Provide the (x, y) coordinate of the cell's center where the given text is located.  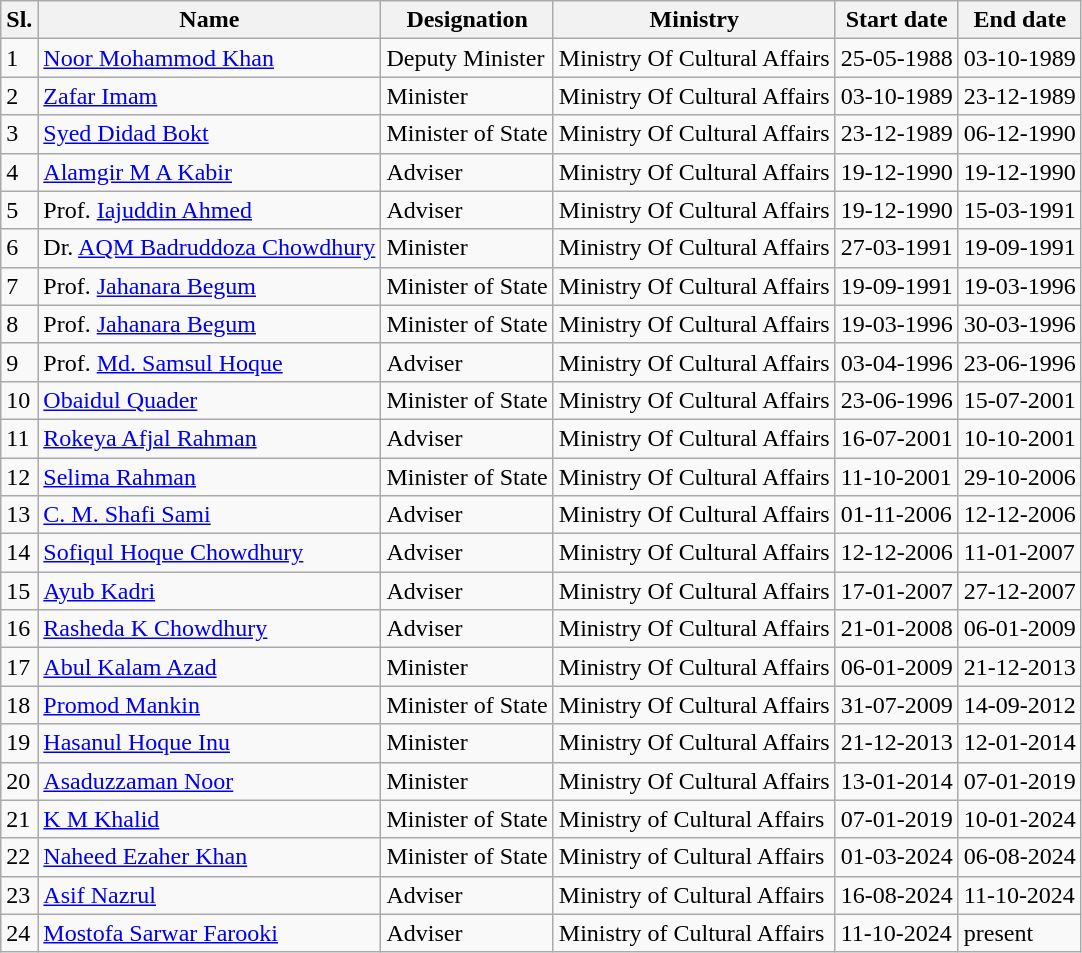
22 (20, 857)
Asif Nazrul (210, 895)
24 (20, 933)
11-01-2007 (1020, 553)
31-07-2009 (896, 705)
16-07-2001 (896, 438)
15-03-1991 (1020, 210)
Selima Rahman (210, 477)
21 (20, 819)
Prof. Md. Samsul Hoque (210, 362)
Designation (467, 20)
13 (20, 515)
13-01-2014 (896, 781)
End date (1020, 20)
17 (20, 667)
14 (20, 553)
15 (20, 591)
27-03-1991 (896, 248)
06-12-1990 (1020, 134)
30-03-1996 (1020, 324)
2 (20, 96)
Hasanul Hoque Inu (210, 743)
23 (20, 895)
5 (20, 210)
6 (20, 248)
10 (20, 400)
16-08-2024 (896, 895)
01-11-2006 (896, 515)
Zafar Imam (210, 96)
Start date (896, 20)
10-01-2024 (1020, 819)
14-09-2012 (1020, 705)
1 (20, 58)
25-05-1988 (896, 58)
01-03-2024 (896, 857)
Naheed Ezaher Khan (210, 857)
18 (20, 705)
4 (20, 172)
7 (20, 286)
C. M. Shafi Sami (210, 515)
Noor Mohammod Khan (210, 58)
Rokeya Afjal Rahman (210, 438)
27-12-2007 (1020, 591)
9 (20, 362)
3 (20, 134)
21-01-2008 (896, 629)
Prof. Iajuddin Ahmed (210, 210)
20 (20, 781)
17-01-2007 (896, 591)
Syed Didad Bokt (210, 134)
Asaduzzaman Noor (210, 781)
K M Khalid (210, 819)
Abul Kalam Azad (210, 667)
8 (20, 324)
Alamgir M A Kabir (210, 172)
Promod Mankin (210, 705)
present (1020, 933)
11-10-2001 (896, 477)
03-04-1996 (896, 362)
29-10-2006 (1020, 477)
06-08-2024 (1020, 857)
Ministry (694, 20)
15-07-2001 (1020, 400)
Dr. AQM Badruddoza Chowdhury (210, 248)
19 (20, 743)
Obaidul Quader (210, 400)
Name (210, 20)
Ayub Kadri (210, 591)
12 (20, 477)
12-01-2014 (1020, 743)
Deputy Minister (467, 58)
Sl. (20, 20)
16 (20, 629)
11 (20, 438)
Sofiqul Hoque Chowdhury (210, 553)
Rasheda K Chowdhury (210, 629)
Mostofa Sarwar Farooki (210, 933)
10-10-2001 (1020, 438)
